Determine the [x, y] coordinate at the center of the cell enclosing the given text.  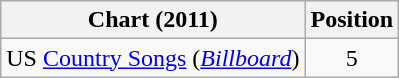
Chart (2011) [153, 20]
5 [352, 58]
US Country Songs (Billboard) [153, 58]
Position [352, 20]
